Extract the [X, Y] coordinate from the center of the cell holding the provided text.  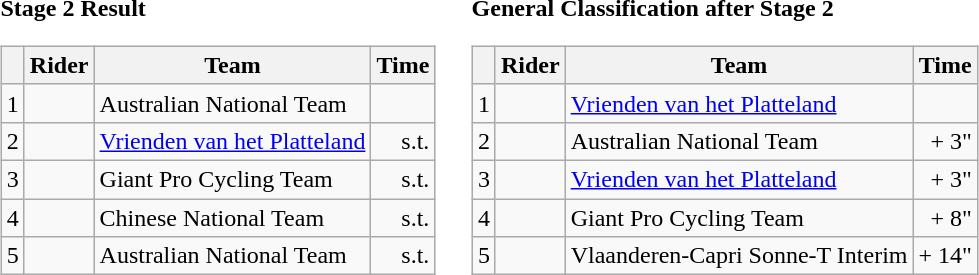
Chinese National Team [232, 217]
Vlaanderen-Capri Sonne-T Interim [739, 256]
+ 8" [945, 217]
+ 14" [945, 256]
